Return [X, Y] of the center of cell containing provided text 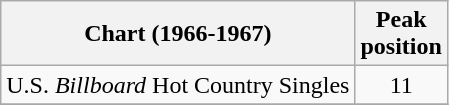
U.S. Billboard Hot Country Singles [178, 85]
11 [401, 85]
Peakposition [401, 34]
Chart (1966-1967) [178, 34]
